Output the (X, Y) coordinate of the center of the cell containing the given text.  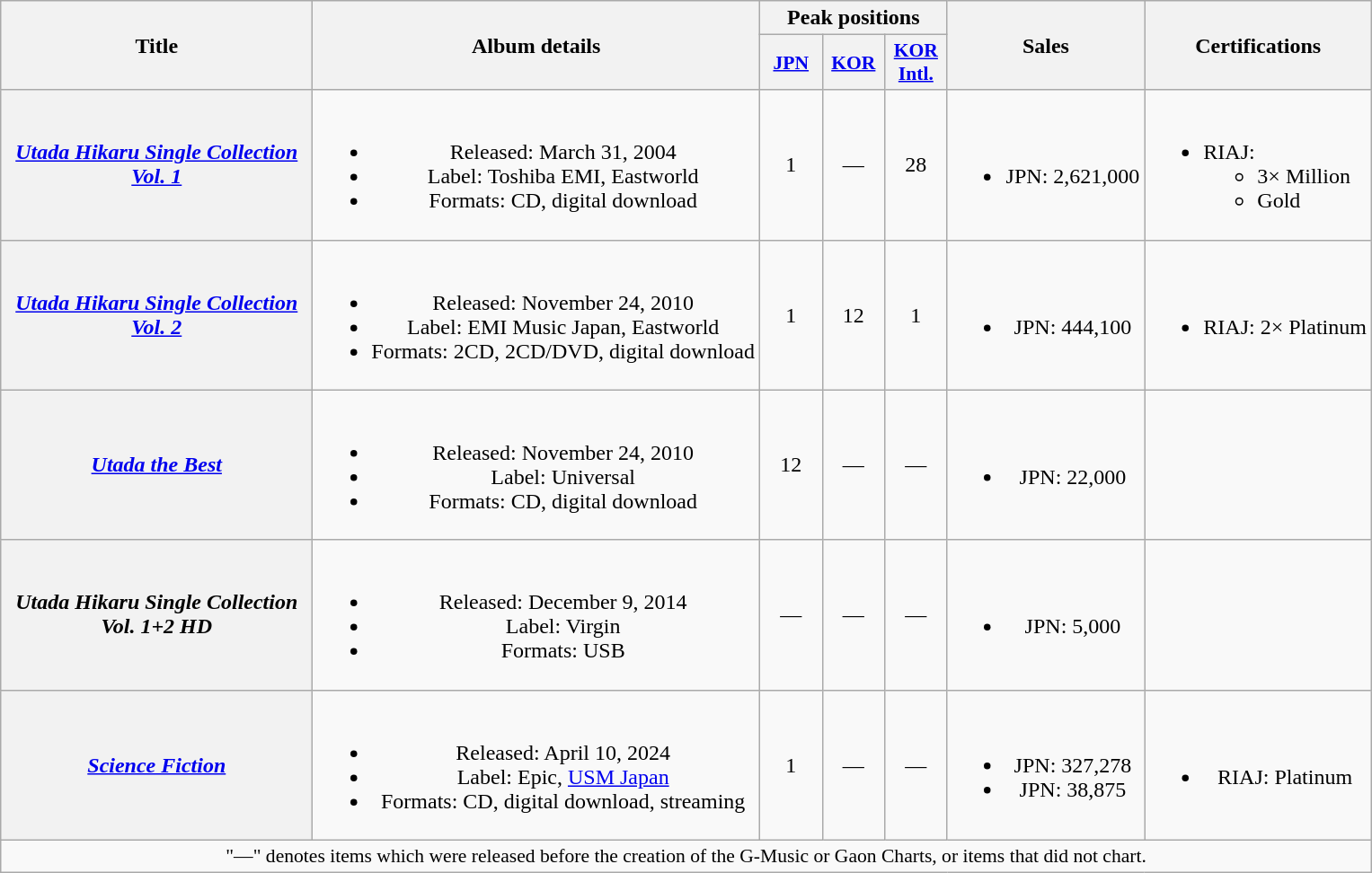
RIAJ: 2× Platinum (1258, 314)
JPN: 22,000 (1046, 465)
Released: November 24, 2010Label: EMI Music Japan, EastworldFormats: 2CD, 2CD/DVD, digital download (536, 314)
Album details (536, 45)
Released: November 24, 2010Label: UniversalFormats: CD, digital download (536, 465)
28 (916, 165)
JPN: 444,100 (1046, 314)
JPN (792, 63)
Sales (1046, 45)
Certifications (1258, 45)
Title (156, 45)
Released: March 31, 2004Label: Toshiba EMI, EastworldFormats: CD, digital download (536, 165)
Peak positions (854, 18)
RIAJ:3× Million Gold (1258, 165)
Utada Hikaru Single Collection Vol. 2 (156, 314)
Released: April 10, 2024Label: Epic, USM JapanFormats: CD, digital download, streaming (536, 765)
Utada Hikaru Single Collection Vol. 1+2 HD (156, 614)
Utada the Best (156, 465)
Utada Hikaru Single Collection Vol. 1 (156, 165)
Science Fiction (156, 765)
"—" denotes items which were released before the creation of the G-Music or Gaon Charts, or items that did not chart. (686, 856)
JPN: 5,000 (1046, 614)
JPN: 327,278JPN: 38,875 (1046, 765)
JPN: 2,621,000 (1046, 165)
KOR Intl. (916, 63)
KOR (854, 63)
RIAJ: Platinum (1258, 765)
Released: December 9, 2014Label: VirginFormats: USB (536, 614)
